Identify which cell holds the provided text, then report its (x, y) central coordinate. 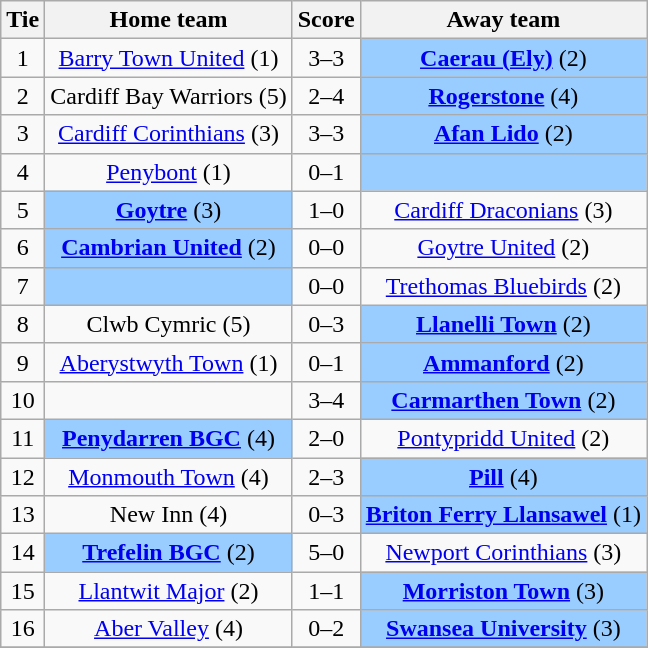
16 (23, 629)
Trethomas Bluebirds (2) (503, 286)
5 (23, 210)
Monmouth Town (4) (169, 477)
1–1 (326, 591)
11 (23, 438)
Ammanford (2) (503, 362)
Carmarthen Town (2) (503, 400)
Morriston Town (3) (503, 591)
New Inn (4) (169, 515)
2–4 (326, 96)
3 (23, 134)
Barry Town United (1) (169, 58)
12 (23, 477)
Score (326, 20)
Cardiff Corinthians (3) (169, 134)
Newport Corinthians (3) (503, 553)
Penydarren BGC (4) (169, 438)
Goytre United (2) (503, 248)
Aber Valley (4) (169, 629)
Penybont (1) (169, 172)
Llantwit Major (2) (169, 591)
0–2 (326, 629)
14 (23, 553)
Goytre (3) (169, 210)
Rogerstone (4) (503, 96)
Aberystwyth Town (1) (169, 362)
Tie (23, 20)
8 (23, 324)
Pill (4) (503, 477)
1–0 (326, 210)
9 (23, 362)
7 (23, 286)
1 (23, 58)
2–3 (326, 477)
6 (23, 248)
Cambrian United (2) (169, 248)
2–0 (326, 438)
3–4 (326, 400)
5–0 (326, 553)
15 (23, 591)
13 (23, 515)
Briton Ferry Llansawel (1) (503, 515)
Away team (503, 20)
Caerau (Ely) (2) (503, 58)
Cardiff Bay Warriors (5) (169, 96)
Afan Lido (2) (503, 134)
Swansea University (3) (503, 629)
10 (23, 400)
Llanelli Town (2) (503, 324)
4 (23, 172)
Cardiff Draconians (3) (503, 210)
Home team (169, 20)
Trefelin BGC (2) (169, 553)
Pontypridd United (2) (503, 438)
Clwb Cymric (5) (169, 324)
2 (23, 96)
